Output the [x, y] coordinate of the center of the cell containing the given text.  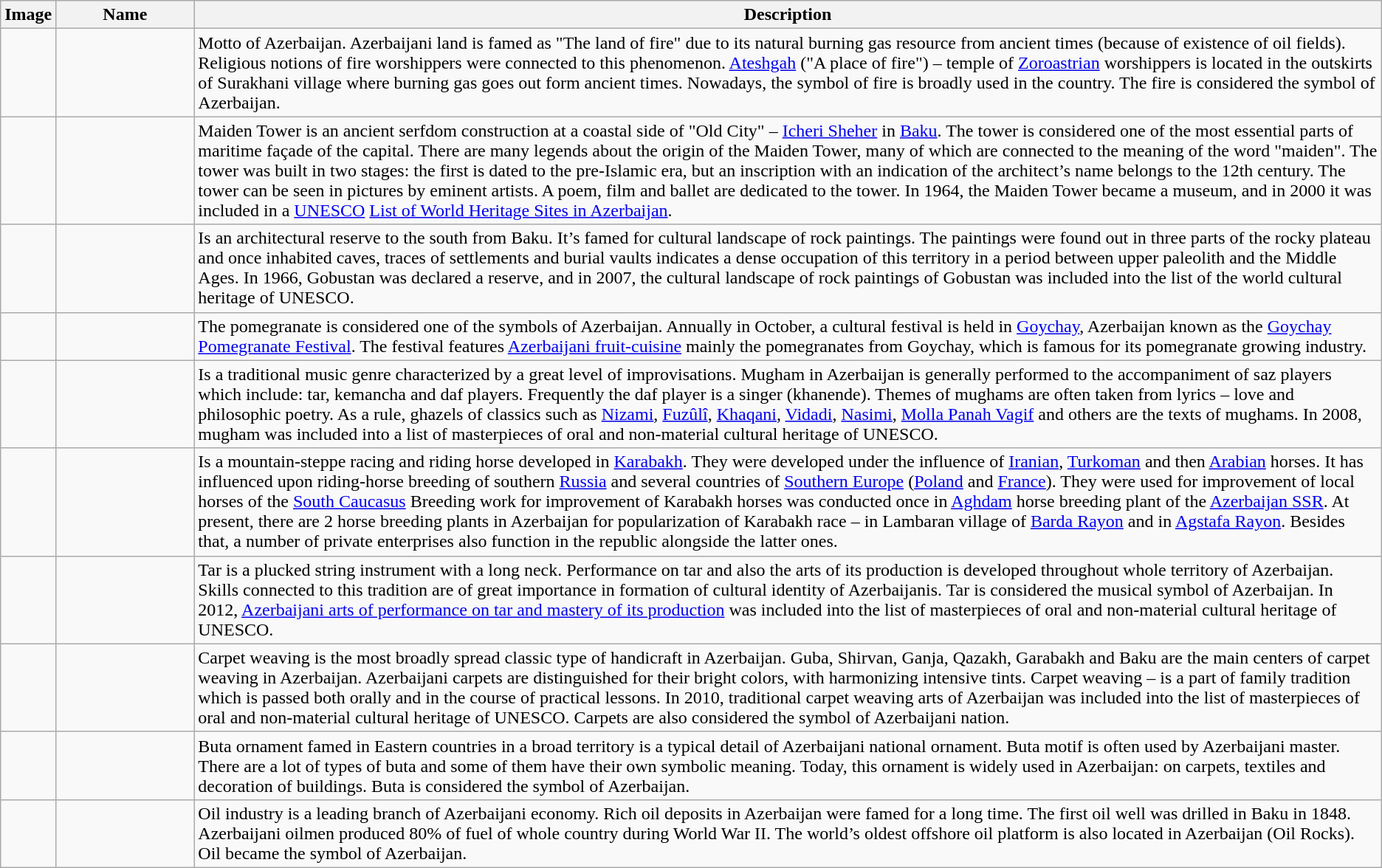
Name [126, 15]
Description [788, 15]
Image [28, 15]
